Provide the (X, Y) coordinate of the cell's center where the given text is located.  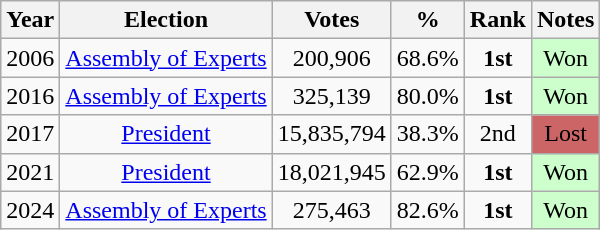
2nd (498, 134)
Lost (565, 134)
200,906 (332, 58)
2016 (30, 96)
68.6% (428, 58)
2017 (30, 134)
62.9% (428, 172)
Rank (498, 20)
80.0% (428, 96)
% (428, 20)
38.3% (428, 134)
Votes (332, 20)
275,463 (332, 210)
15,835,794 (332, 134)
Year (30, 20)
325,139 (332, 96)
2006 (30, 58)
Election (166, 20)
82.6% (428, 210)
Notes (565, 20)
2024 (30, 210)
2021 (30, 172)
18,021,945 (332, 172)
